Return the (X, Y) coordinate for the center point of the cell that contains the specified text.  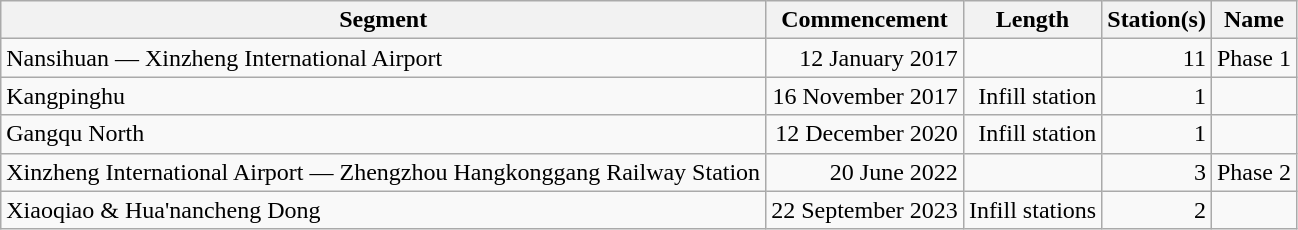
Segment (384, 20)
Infill stations (1032, 210)
3 (1157, 172)
Phase 1 (1254, 58)
12 December 2020 (865, 134)
2 (1157, 210)
Name (1254, 20)
Station(s) (1157, 20)
11 (1157, 58)
Phase 2 (1254, 172)
20 June 2022 (865, 172)
Kangpinghu (384, 96)
Xinzheng International Airport — Zhengzhou Hangkonggang Railway Station (384, 172)
16 November 2017 (865, 96)
Nansihuan — Xinzheng International Airport (384, 58)
Length (1032, 20)
Xiaoqiao & Hua'nancheng Dong (384, 210)
12 January 2017 (865, 58)
Gangqu North (384, 134)
Commencement (865, 20)
22 September 2023 (865, 210)
